Pinpoint the cell where the given text exists, returning its (X, Y) midpoint coordinate. 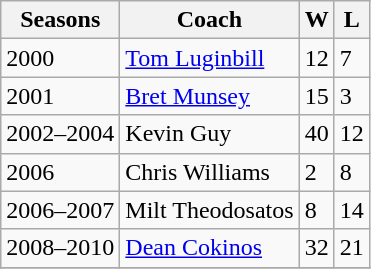
Kevin Guy (210, 134)
2006 (60, 172)
14 (352, 210)
Coach (210, 20)
7 (352, 58)
Chris Williams (210, 172)
Dean Cokinos (210, 248)
40 (316, 134)
Milt Theodosatos (210, 210)
2000 (60, 58)
15 (316, 96)
L (352, 20)
W (316, 20)
2008–2010 (60, 248)
Seasons (60, 20)
21 (352, 248)
Tom Luginbill (210, 58)
Bret Munsey (210, 96)
2001 (60, 96)
3 (352, 96)
32 (316, 248)
2 (316, 172)
2002–2004 (60, 134)
2006–2007 (60, 210)
